Extract the (x, y) coordinate from the center of the cell holding the provided text.  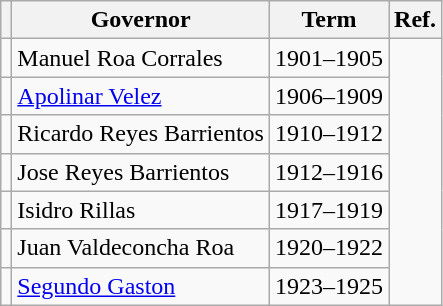
Manuel Roa Corrales (141, 58)
1906–1909 (328, 96)
1923–1925 (328, 286)
Term (328, 20)
Jose Reyes Barrientos (141, 172)
Governor (141, 20)
Ref. (416, 20)
1910–1912 (328, 134)
Apolinar Velez (141, 96)
1901–1905 (328, 58)
Juan Valdeconcha Roa (141, 248)
1912–1916 (328, 172)
Isidro Rillas (141, 210)
1920–1922 (328, 248)
1917–1919 (328, 210)
Ricardo Reyes Barrientos (141, 134)
Segundo Gaston (141, 286)
